Output the (X, Y) coordinate of the center of the cell containing the given text.  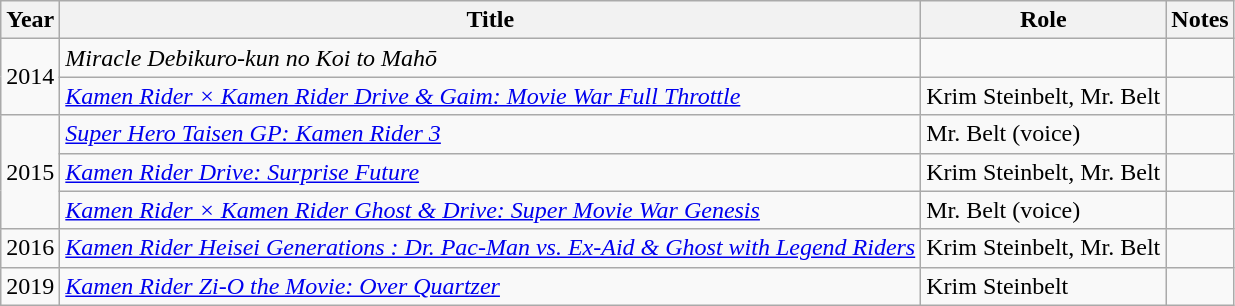
2014 (30, 77)
Notes (1200, 20)
Title (490, 20)
2015 (30, 172)
2016 (30, 248)
Kamen Rider Zi-O the Movie: Over Quartzer (490, 286)
Kamen Rider Drive: Surprise Future (490, 172)
Kamen Rider × Kamen Rider Ghost & Drive: Super Movie War Genesis (490, 210)
Kamen Rider × Kamen Rider Drive & Gaim: Movie War Full Throttle (490, 96)
Kamen Rider Heisei Generations : Dr. Pac-Man vs. Ex-Aid & Ghost with Legend Riders (490, 248)
2019 (30, 286)
Krim Steinbelt (1044, 286)
Role (1044, 20)
Super Hero Taisen GP: Kamen Rider 3 (490, 134)
Year (30, 20)
Miracle Debikuro-kun no Koi to Mahō (490, 58)
